Determine the (X, Y) coordinate at the center of the cell enclosing the given text.  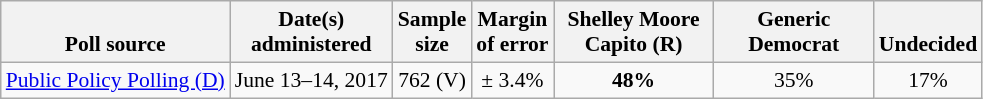
762 (V) (432, 80)
± 3.4% (512, 80)
48% (634, 80)
Public Policy Polling (D) (116, 80)
Date(s)administered (312, 32)
Marginof error (512, 32)
Poll source (116, 32)
35% (794, 80)
Samplesize (432, 32)
June 13–14, 2017 (312, 80)
Shelley Moore Capito (R) (634, 32)
17% (928, 80)
GenericDemocrat (794, 32)
Undecided (928, 32)
